Capture the cell that displays the provided text and extract its [X, Y] central coordinate. 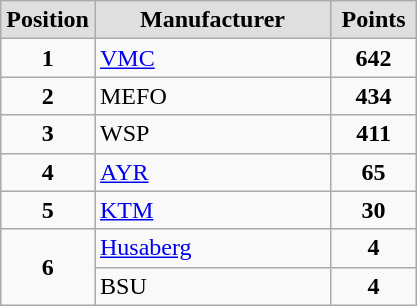
2 [48, 96]
434 [374, 96]
30 [374, 210]
65 [374, 172]
Husaberg [212, 248]
6 [48, 267]
1 [48, 58]
WSP [212, 134]
BSU [212, 286]
Position [48, 20]
MEFO [212, 96]
5 [48, 210]
411 [374, 134]
642 [374, 58]
Manufacturer [212, 20]
3 [48, 134]
KTM [212, 210]
AYR [212, 172]
VMC [212, 58]
Points [374, 20]
